From the cell containing the given text, extract its center point as [x, y] coordinate. 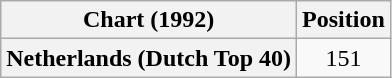
Netherlands (Dutch Top 40) [149, 58]
Position [344, 20]
151 [344, 58]
Chart (1992) [149, 20]
